Search for the cell housing the specified text and yield its [x, y] center coordinate. 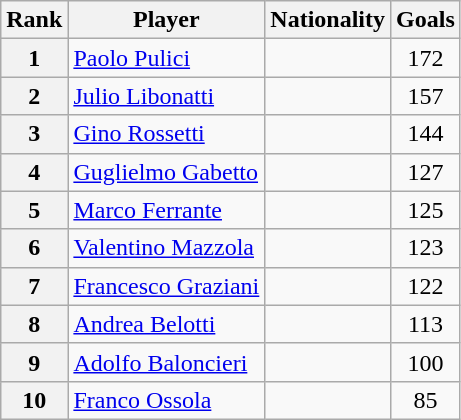
122 [426, 286]
Andrea Belotti [166, 324]
1 [34, 58]
10 [34, 400]
7 [34, 286]
Valentino Mazzola [166, 248]
5 [34, 210]
172 [426, 58]
127 [426, 172]
2 [34, 96]
Francesco Graziani [166, 286]
3 [34, 134]
100 [426, 362]
113 [426, 324]
157 [426, 96]
Marco Ferrante [166, 210]
Adolfo Baloncieri [166, 362]
85 [426, 400]
144 [426, 134]
125 [426, 210]
Gino Rossetti [166, 134]
Goals [426, 20]
Nationality [328, 20]
123 [426, 248]
8 [34, 324]
Julio Libonatti [166, 96]
9 [34, 362]
Paolo Pulici [166, 58]
Franco Ossola [166, 400]
Player [166, 20]
6 [34, 248]
4 [34, 172]
Rank [34, 20]
Guglielmo Gabetto [166, 172]
